Detect which cell encompasses the target text, then output its (X, Y) center coordinate. 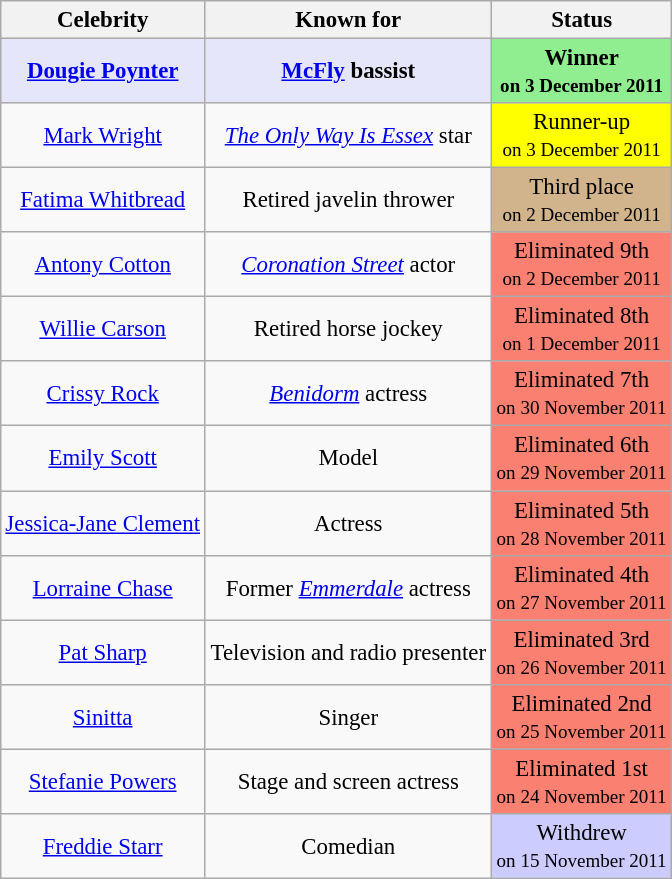
Dougie Poynter (102, 70)
Stefanie Powers (102, 782)
Eliminated 2ndon 25 November 2011 (582, 716)
Willie Carson (102, 330)
Crissy Rock (102, 394)
Eliminated 5thon 28 November 2011 (582, 522)
Emily Scott (102, 458)
Eliminated 4thon 27 November 2011 (582, 588)
Former Emmerdale actress (348, 588)
Television and radio presenter (348, 652)
Jessica-Jane Clement (102, 522)
Fatima Whitbread (102, 200)
Comedian (348, 846)
Eliminated 3rdon 26 November 2011 (582, 652)
Eliminated 1ston 24 November 2011 (582, 782)
Retired horse jockey (348, 330)
Withdrewon 15 November 2011 (582, 846)
Sinitta (102, 716)
Eliminated 6thon 29 November 2011 (582, 458)
Model (348, 458)
Benidorm actress (348, 394)
Stage and screen actress (348, 782)
Third placeon 2 December 2011 (582, 200)
McFly bassist (348, 70)
The Only Way Is Essex star (348, 136)
Runner-upon 3 December 2011 (582, 136)
Pat Sharp (102, 652)
Freddie Starr (102, 846)
Eliminated 8thon 1 December 2011 (582, 330)
Eliminated 9thon 2 December 2011 (582, 264)
Winneron 3 December 2011 (582, 70)
Eliminated 7thon 30 November 2011 (582, 394)
Coronation Street actor (348, 264)
Celebrity (102, 20)
Mark Wright (102, 136)
Lorraine Chase (102, 588)
Actress (348, 522)
Status (582, 20)
Singer (348, 716)
Retired javelin thrower (348, 200)
Known for (348, 20)
Antony Cotton (102, 264)
